For the text-containing cell, return its midpoint in (x, y) coordinate format. 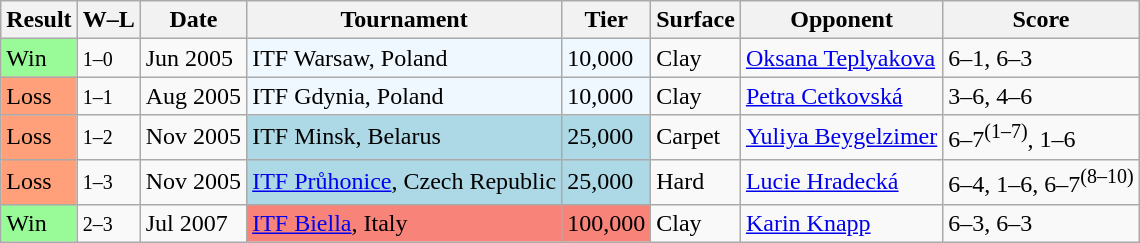
Yuliya Beygelzimer (841, 138)
ITF Gdynia, Poland (404, 96)
1–0 (108, 58)
6–7(1–7), 1–6 (1041, 138)
Tournament (404, 20)
6–4, 1–6, 6–7(8–10) (1041, 182)
ITF Biella, Italy (404, 223)
ITF Warsaw, Poland (404, 58)
6–3, 6–3 (1041, 223)
Hard (696, 182)
1–3 (108, 182)
ITF Průhonice, Czech Republic (404, 182)
Tier (606, 20)
Jun 2005 (193, 58)
ITF Minsk, Belarus (404, 138)
Date (193, 20)
1–2 (108, 138)
100,000 (606, 223)
Oksana Teplyakova (841, 58)
Aug 2005 (193, 96)
Jul 2007 (193, 223)
1–1 (108, 96)
Opponent (841, 20)
Surface (696, 20)
6–1, 6–3 (1041, 58)
2–3 (108, 223)
Karin Knapp (841, 223)
3–6, 4–6 (1041, 96)
Lucie Hradecká (841, 182)
Score (1041, 20)
Carpet (696, 138)
Petra Cetkovská (841, 96)
W–L (108, 20)
Result (39, 20)
